For the text-containing cell, return its midpoint in [x, y] coordinate format. 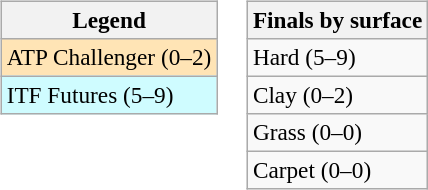
Grass (0–0) [337, 133]
ATP Challenger (0–2) [108, 57]
Finals by surface [337, 20]
Legend [108, 20]
Carpet (0–0) [337, 171]
ITF Futures (5–9) [108, 95]
Clay (0–2) [337, 95]
Hard (5–9) [337, 57]
